Scan for the cell matching the given text and deliver its [X, Y] coordinate at center. 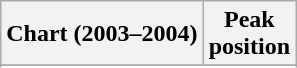
Chart (2003–2004) [102, 34]
Peakposition [249, 34]
